Return the [x, y] coordinate for the center point of the cell that contains the specified text.  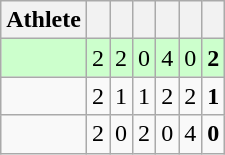
Athlete [44, 20]
